Search for the cell housing the specified text and yield its (X, Y) center coordinate. 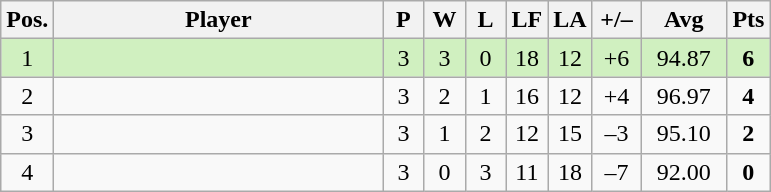
94.87 (684, 58)
Pts (748, 20)
–3 (616, 134)
96.97 (684, 96)
11 (527, 172)
W (444, 20)
95.10 (684, 134)
LF (527, 20)
Player (218, 20)
P (404, 20)
+6 (616, 58)
LA (570, 20)
L (486, 20)
–7 (616, 172)
Pos. (28, 20)
16 (527, 96)
92.00 (684, 172)
+4 (616, 96)
+/– (616, 20)
15 (570, 134)
6 (748, 58)
Avg (684, 20)
